Provide the (x, y) coordinate of the cell's center where the given text is located.  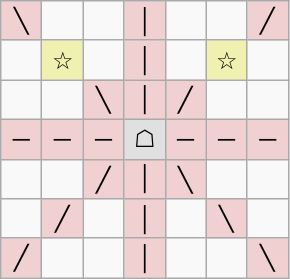
☖ (144, 139)
